Provide the [X, Y] coordinate of the cell's center where the given text is located.  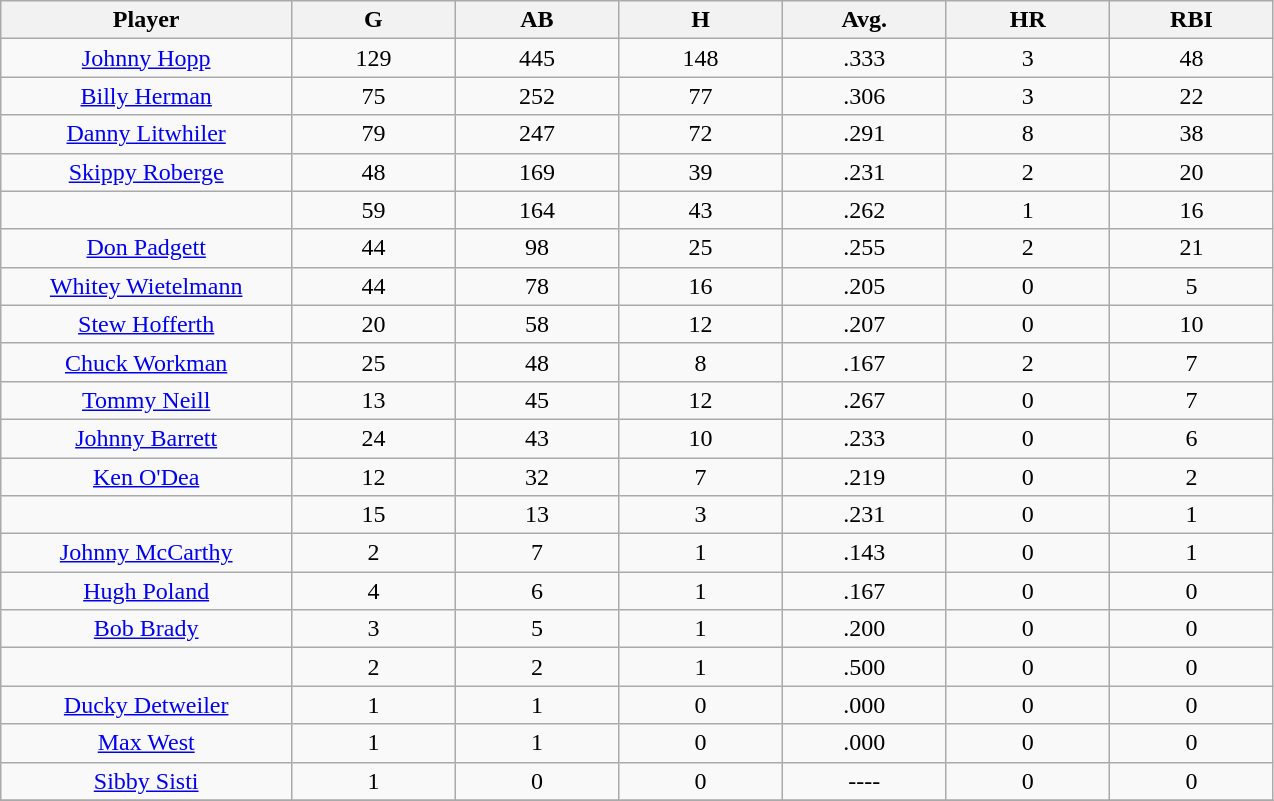
39 [701, 172]
59 [374, 210]
58 [537, 324]
45 [537, 400]
Chuck Workman [146, 362]
.262 [864, 210]
.205 [864, 286]
79 [374, 134]
G [374, 20]
.143 [864, 553]
.207 [864, 324]
Don Padgett [146, 248]
Max West [146, 743]
169 [537, 172]
252 [537, 96]
Avg. [864, 20]
Player [146, 20]
Ducky Detweiler [146, 705]
Danny Litwhiler [146, 134]
Ken O'Dea [146, 477]
78 [537, 286]
.500 [864, 667]
164 [537, 210]
77 [701, 96]
Johnny Barrett [146, 438]
.255 [864, 248]
.267 [864, 400]
32 [537, 477]
Hugh Poland [146, 591]
Stew Hofferth [146, 324]
247 [537, 134]
22 [1192, 96]
---- [864, 781]
.233 [864, 438]
445 [537, 58]
15 [374, 515]
Whitey Wietelmann [146, 286]
HR [1028, 20]
4 [374, 591]
148 [701, 58]
38 [1192, 134]
Tommy Neill [146, 400]
129 [374, 58]
98 [537, 248]
.333 [864, 58]
H [701, 20]
24 [374, 438]
72 [701, 134]
.291 [864, 134]
Bob Brady [146, 629]
Billy Herman [146, 96]
.200 [864, 629]
RBI [1192, 20]
Johnny McCarthy [146, 553]
.306 [864, 96]
75 [374, 96]
21 [1192, 248]
Skippy Roberge [146, 172]
Sibby Sisti [146, 781]
Johnny Hopp [146, 58]
AB [537, 20]
.219 [864, 477]
